From the cell containing the given text, extract its center point as [X, Y] coordinate. 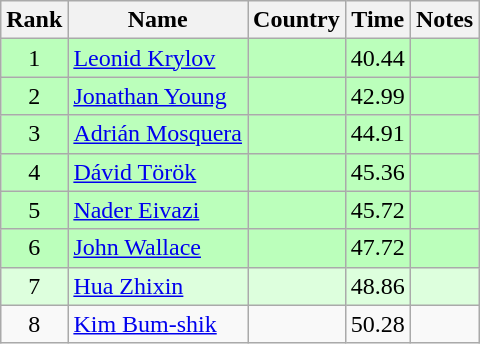
42.99 [378, 96]
47.72 [378, 248]
45.72 [378, 210]
Notes [444, 20]
Name [158, 20]
Jonathan Young [158, 96]
Nader Eivazi [158, 210]
Dávid Török [158, 172]
44.91 [378, 134]
2 [34, 96]
6 [34, 248]
7 [34, 286]
45.36 [378, 172]
3 [34, 134]
Rank [34, 20]
1 [34, 58]
48.86 [378, 286]
4 [34, 172]
Hua Zhixin [158, 286]
Adrián Mosquera [158, 134]
5 [34, 210]
Leonid Krylov [158, 58]
Time [378, 20]
Kim Bum-shik [158, 324]
40.44 [378, 58]
50.28 [378, 324]
Country [297, 20]
John Wallace [158, 248]
8 [34, 324]
